Output the (x, y) coordinate of the center of the cell containing the given text.  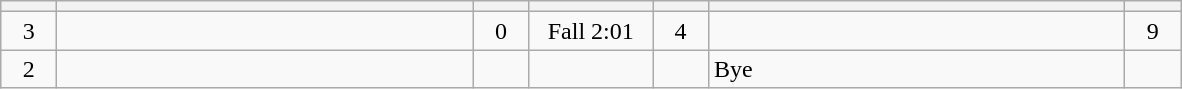
Fall 2:01 (591, 31)
3 (29, 31)
0 (501, 31)
9 (1153, 31)
4 (680, 31)
Bye (917, 69)
2 (29, 69)
